Search for the cell housing the specified text and yield its (X, Y) center coordinate. 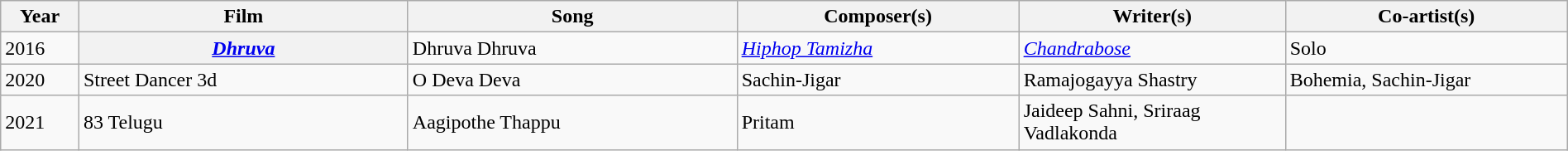
Sachin-Jigar (878, 80)
Film (243, 17)
Writer(s) (1152, 17)
Co-artist(s) (1426, 17)
Chandrabose (1152, 48)
Jaideep Sahni, Sriraag Vadlakonda (1152, 123)
Street Dancer 3d (243, 80)
Hiphop Tamizha (878, 48)
2021 (40, 123)
Aagipothe Thappu (572, 123)
Ramajogayya Shastry (1152, 80)
Pritam (878, 123)
2016 (40, 48)
Dhruva Dhruva (572, 48)
Dhruva (243, 48)
2020 (40, 80)
Solo (1426, 48)
83 Telugu (243, 123)
Year (40, 17)
O Deva Deva (572, 80)
Bohemia, Sachin-Jigar (1426, 80)
Song (572, 17)
Composer(s) (878, 17)
